Find where the given text appears and provide that cell's center as (X, Y) coordinate. 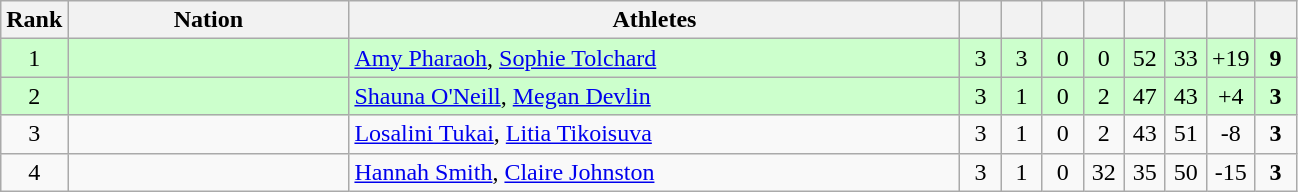
32 (1104, 172)
52 (1144, 58)
Shauna O'Neill, Megan Devlin (654, 96)
Nation (208, 20)
Amy Pharaoh, Sophie Tolchard (654, 58)
Athletes (654, 20)
-8 (1230, 134)
51 (1186, 134)
33 (1186, 58)
9 (1276, 58)
35 (1144, 172)
+4 (1230, 96)
-15 (1230, 172)
+19 (1230, 58)
Rank (34, 20)
4 (34, 172)
50 (1186, 172)
47 (1144, 96)
Losalini Tukai, Litia Tikoisuva (654, 134)
Hannah Smith, Claire Johnston (654, 172)
